Return the (X, Y) coordinate for the center point of the cell that contains the specified text.  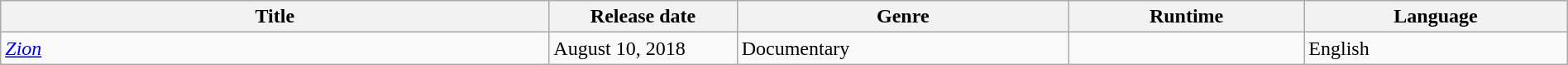
Language (1436, 17)
August 10, 2018 (643, 48)
Genre (903, 17)
English (1436, 48)
Title (275, 17)
Runtime (1186, 17)
Release date (643, 17)
Documentary (903, 48)
Zion (275, 48)
